Return the (X, Y) coordinate for the center point of the cell that contains the specified text.  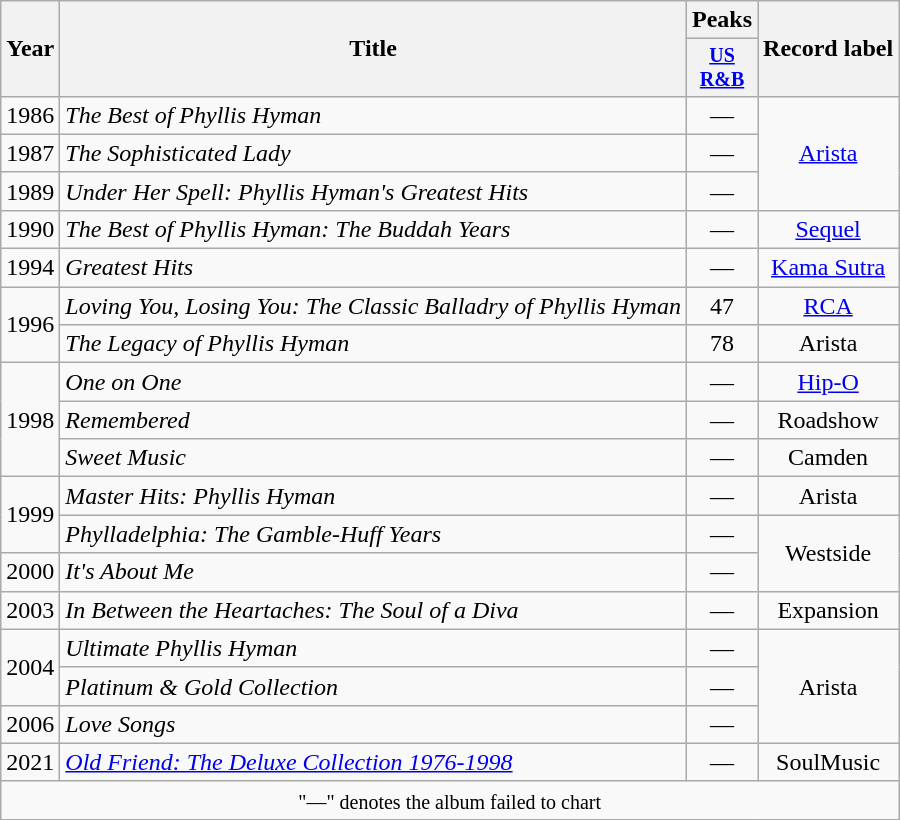
Title (374, 49)
Westside (828, 553)
2021 (30, 762)
Hip-O (828, 382)
Roadshow (828, 420)
Under Her Spell: Phyllis Hyman's Greatest Hits (374, 191)
The Best of Phyllis Hyman: The Buddah Years (374, 229)
Expansion (828, 610)
In Between the Heartaches: The Soul of a Diva (374, 610)
RCA (828, 306)
The Best of Phyllis Hyman (374, 115)
Sweet Music (374, 458)
1987 (30, 153)
Old Friend: The Deluxe Collection 1976-1998 (374, 762)
Sequel (828, 229)
Ultimate Phyllis Hyman (374, 648)
2004 (30, 667)
One on One (374, 382)
USR&B (722, 68)
1999 (30, 515)
78 (722, 344)
Master Hits: Phyllis Hyman (374, 496)
Remembered (374, 420)
2000 (30, 572)
"—" denotes the album failed to chart (450, 800)
SoulMusic (828, 762)
1994 (30, 268)
2006 (30, 724)
Love Songs (374, 724)
Loving You, Losing You: The Classic Balladry of Phyllis Hyman (374, 306)
47 (722, 306)
Record label (828, 49)
The Sophisticated Lady (374, 153)
Platinum & Gold Collection (374, 686)
1989 (30, 191)
Peaks (722, 20)
2003 (30, 610)
1998 (30, 420)
1986 (30, 115)
The Legacy of Phyllis Hyman (374, 344)
It's About Me (374, 572)
1996 (30, 325)
1990 (30, 229)
Camden (828, 458)
Phylladelphia: The Gamble-Huff Years (374, 534)
Kama Sutra (828, 268)
Greatest Hits (374, 268)
Year (30, 49)
